Extract the (X, Y) coordinate from the center of the cell holding the provided text.  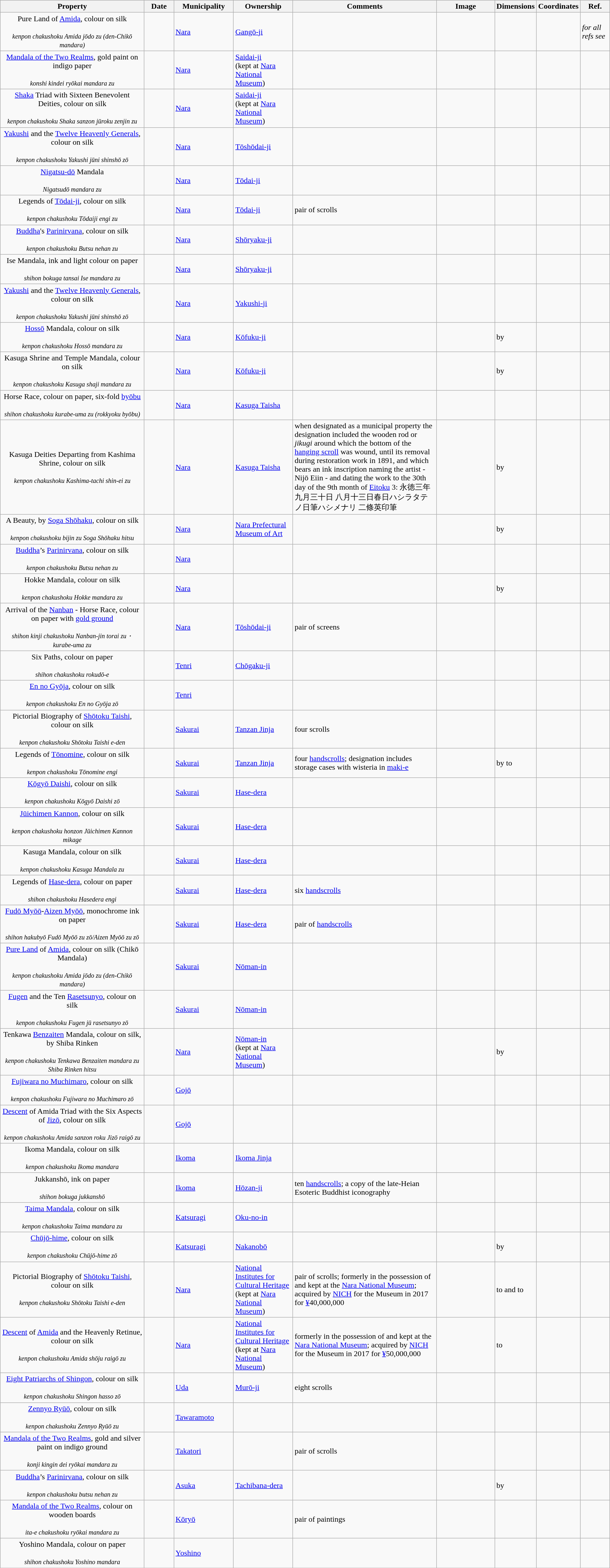
for all refs see (595, 32)
Kōryō (204, 1519)
Uda (204, 1388)
Oku-no-in (263, 1217)
Municipality (204, 6)
Kōgyō Daishi, colour on silkkenpon chakushoku Kōgyō Daishi zō (72, 793)
six handscrolls (365, 890)
Nara Prefectural Museum of Art (263, 529)
Nakanobō (263, 1247)
Chōgaku-ji (263, 666)
Legends of Hase-dera, colour on papershihon chakushoku Hasedera engi (72, 890)
Ref. (595, 6)
Nōman-in(kept at Nara National Museum) (263, 1052)
pair of screens (365, 627)
Kasuga Shrine and Temple Mandala, colour on silkkenpon chakushoku Kasuga shaji mandara zu (72, 371)
Property (72, 6)
Date (159, 6)
Mandala of the Two Realms, gold paint on indigo paperkonshi kindei ryōkai mandara zu (72, 70)
Fugen and the Ten Rasetsunyo, colour on silkkenpon chakushoku Fugen jū rasetsunyo zō (72, 1010)
to and to (516, 1289)
formerly in the possession of and kept at the Nara National Museum; acquired by NICH for the Museum in 2017 for ¥50,000,000 (365, 1345)
Ownership (263, 6)
Tawaramoto (204, 1417)
Jūichimen Kannon, colour on silkkenpon chakushoku honzon Jūichimen Kannon mikage (72, 826)
Kasuga Deities Departing from Kashima Shrine, colour on silkkenpon chakushoku Kashima-tachi shin-ei zu (72, 467)
Asuka (204, 1485)
Hossō Mandala, colour on silkkenpon chakushoku Hossō mandara zu (72, 337)
Mandala of the Two Realms, gold and silver paint on indigo groundkonji kingin dei ryōkai mandara zu (72, 1451)
Arrival of the Nanban - Horse Race, colour on paper with gold groundshihon kinji chakushoku Nanban-jin torai zu・kurabe-uma zu (72, 627)
Buddha’s Parinirvana, colour on silkkenpon chakushoku butsu nehan zu (72, 1485)
Fudō Myōō-Aizen Myōō, monochrome ink on papershihon hakubyō Fudō Myōō zu zō/Aizen Myōō zu zō (72, 924)
Buddha’s Parinirvana, colour on silkkenpon chakushoku Butsu nehan zu (72, 559)
Six Paths, colour on papershihon chakushoku rokudō-e (72, 666)
Yakushi-ji (263, 303)
by to (516, 763)
Mandala of the Two Realms, colour on wooden boardsita-e chakushoku ryōkai mandara zu (72, 1519)
Horse Race, colour on paper, six-fold byōbushihon chakushoku kurabe-uma zu (rokkyoku byōbu) (72, 405)
A Beauty, by Soga Shōhaku, colour on silkkenpon chakushoku bijin zu Soga Shōhaku hitsu (72, 529)
En no Gyōja, colour on silkkenpon chakushoku En no Gyōja zō (72, 695)
four handscrolls; designation includes storage cases with wisteria in maki-e (365, 763)
Gangō-ji (263, 32)
Ikoma Mandala, colour on silkkenpon chakushoku Ikoma mandara (72, 1158)
Nigatsu-dō MandalaNigatsudō mandara zu (72, 180)
to (516, 1345)
ten handscrolls; a copy of the late-Heian Esoteric Buddhist iconography (365, 1188)
Image (466, 6)
Zennyo Ryūō, colour on silkkenpon chakushoku Zennyo Ryūō zu (72, 1417)
Jukkanshō, ink on papershihon bokuga jukkanshō (72, 1188)
Eight Patriarchs of Shingon, colour on silkkenpon chakushoku Shingon hasso zō (72, 1388)
Comments (365, 6)
Shaka Triad with Sixteen Benevolent Deities, colour on silkkenpon chakushoku Shaka sanzon jūroku zenjin zu (72, 108)
Descent of Amida and the Heavenly Retinue, colour on silkkenpon chakushoku Amida shōju raigō zu (72, 1345)
Fujiwara no Muchimaro, colour on silkkenpon chakushoku Fujiwara no Muchimaro zō (72, 1090)
Legends of Tōdai-ji, colour on silkkenpon chakushoku Tōdaiji engi zu (72, 210)
Buddha's Parinirvana, colour on silkkenpon chakushoku Butsu nehan zu (72, 240)
Hokke Mandala, colour on silkkenpon chakushoku Hokke mandara zu (72, 588)
Yoshino Mandala, colour on papershihon chakushoku Yoshino mandara (72, 1553)
Tenkawa Benzaiten Mandala, colour on silk, by Shiba Rinkenkenpon chakushoku Tenkawa Benzaiten mandara zu Shiba Rinken hitsu (72, 1052)
Murō-ji (263, 1388)
four scrolls (365, 729)
Chūjō-hime, colour on silkkenpon chakushoku Chūjō-hime zō (72, 1247)
Descent of Amida Triad with the Six Aspects of Jizō, colour on silkkenpon chakushoku Amida sanzon roku Jizō raigō zu (72, 1124)
Dimensions (516, 6)
Pure Land of Amida, colour on silk (Chikō Mandala)kenpon chakushoku Amida jōdo zu (den-Chikō mandara) (72, 966)
Ise Mandala, ink and light colour on papershihon bokuga tansai Ise mandara zu (72, 269)
Tachibana-dera (263, 1485)
Taima Mandala, colour on silkkenpon chakushoku Taima mandara zu (72, 1217)
Coordinates (558, 6)
Takatori (204, 1451)
Yoshino (204, 1553)
Kasuga Mandala, colour on silkkenpon chakushoku Kasuga Mandala zu (72, 860)
eight scrolls (365, 1388)
pair of handscrolls (365, 924)
Pure Land of Amida, colour on silkkenpon chakushoku Amida jōdo zu (den-Chikō mandara) (72, 32)
Hōzan-ji (263, 1188)
pair of paintings (365, 1519)
Ikoma Jinja (263, 1158)
pair of scrolls; formerly in the possession of and kept at the Nara National Museum; acquired by NICH for the Museum in 2017 for ¥40,000,000 (365, 1289)
Legends of Tōnomine, colour on silkkenpon chakushoku Tōnomine engi (72, 763)
